Find where the given text appears and provide that cell's center as [x, y] coordinate. 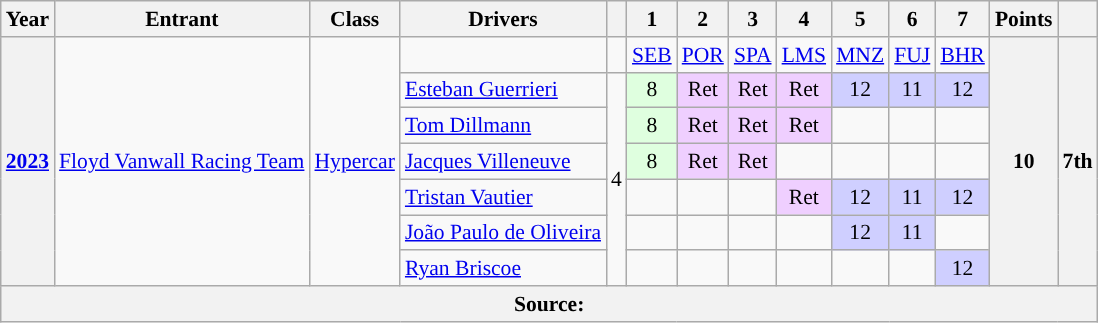
7 [962, 19]
SPA [753, 55]
Hypercar [354, 162]
7th [1078, 162]
Drivers [503, 19]
Points [1024, 19]
Class [354, 19]
5 [860, 19]
Floyd Vanwall Racing Team [182, 162]
10 [1024, 162]
FUJ [912, 55]
Source: [550, 304]
João Paulo de Oliveira [503, 233]
6 [912, 19]
LMS [804, 55]
Entrant [182, 19]
POR [703, 55]
Year [28, 19]
Esteban Guerrieri [503, 90]
2 [703, 19]
Ryan Briscoe [503, 269]
1 [652, 19]
3 [753, 19]
2023 [28, 162]
MNZ [860, 55]
BHR [962, 55]
Tom Dillmann [503, 126]
Jacques Villeneuve [503, 162]
Tristan Vautier [503, 197]
SEB [652, 55]
